Determine the [X, Y] coordinate at the center of the cell enclosing the given text.  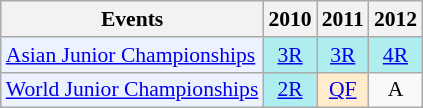
World Junior Championships [132, 90]
4R [396, 55]
2010 [290, 19]
2R [290, 90]
Events [132, 19]
Asian Junior Championships [132, 55]
2012 [396, 19]
A [396, 90]
QF [343, 90]
2011 [343, 19]
